Return the [x, y] coordinate for the center point of the cell that contains the specified text.  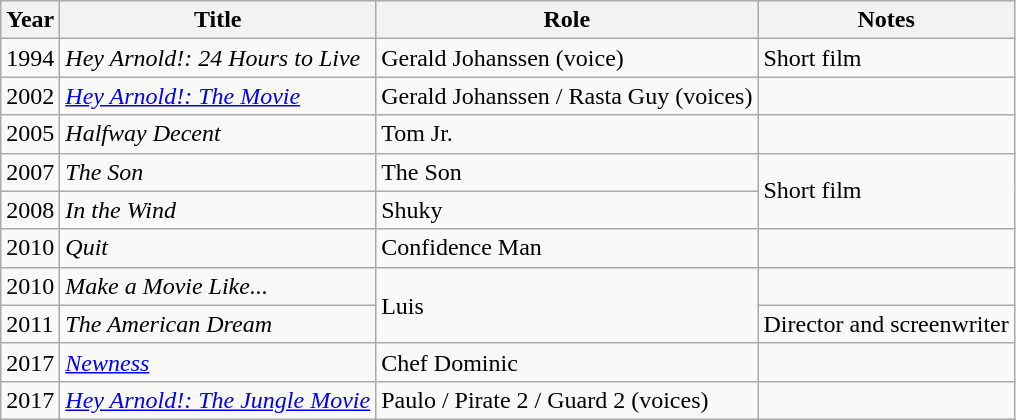
Notes [886, 20]
Confidence Man [567, 248]
Title [218, 20]
Chef Dominic [567, 362]
Director and screenwriter [886, 324]
Newness [218, 362]
2002 [30, 96]
Hey Arnold!: The Movie [218, 96]
In the Wind [218, 210]
1994 [30, 58]
Hey Arnold!: The Jungle Movie [218, 400]
Role [567, 20]
Gerald Johanssen (voice) [567, 58]
Tom Jr. [567, 134]
Quit [218, 248]
Halfway Decent [218, 134]
Luis [567, 305]
Shuky [567, 210]
The American Dream [218, 324]
Year [30, 20]
Paulo / Pirate 2 / Guard 2 (voices) [567, 400]
Hey Arnold!: 24 Hours to Live [218, 58]
2005 [30, 134]
Make a Movie Like... [218, 286]
2011 [30, 324]
2007 [30, 172]
2008 [30, 210]
Gerald Johanssen / Rasta Guy (voices) [567, 96]
